For the text-containing cell, return its midpoint in [x, y] coordinate format. 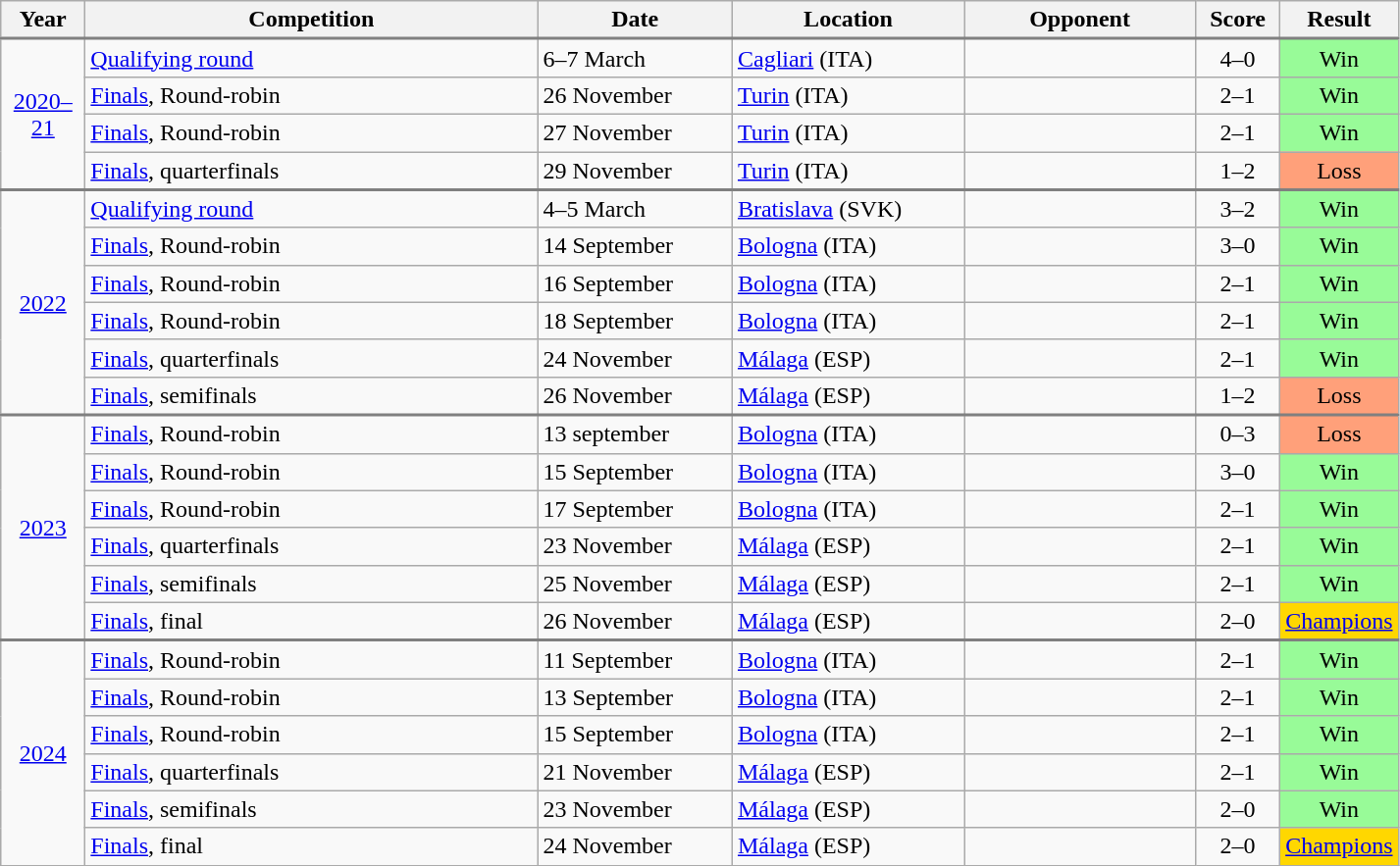
Bratislava (SVK) [848, 208]
14 September [636, 246]
25 November [636, 584]
21 November [636, 772]
Opponent [1079, 20]
16 September [636, 283]
Year [43, 20]
29 November [636, 171]
11 September [636, 659]
2022 [43, 302]
2020–21 [43, 115]
27 November [636, 132]
2023 [43, 528]
Result [1339, 20]
2024 [43, 753]
Cagliari (ITA) [848, 59]
13 September [636, 697]
6–7 March [636, 59]
Date [636, 20]
13 september [636, 433]
Competition [312, 20]
17 September [636, 509]
4–5 March [636, 208]
Score [1238, 20]
3–2 [1238, 208]
18 September [636, 321]
Location [848, 20]
4–0 [1238, 59]
0–3 [1238, 433]
